For the text-containing cell, return its midpoint in (X, Y) coordinate format. 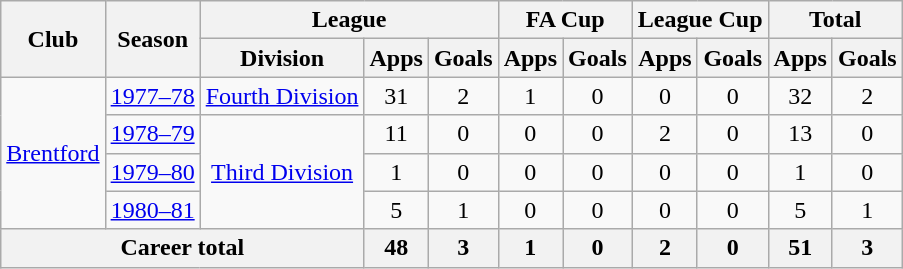
Season (152, 39)
League Cup (700, 20)
Third Division (282, 172)
1980–81 (152, 210)
1977–78 (152, 96)
32 (800, 96)
31 (396, 96)
1979–80 (152, 172)
Brentford (53, 153)
48 (396, 248)
1978–79 (152, 134)
13 (800, 134)
League (349, 20)
FA Cup (565, 20)
Career total (182, 248)
51 (800, 248)
Club (53, 39)
Division (282, 58)
Fourth Division (282, 96)
Total (835, 20)
11 (396, 134)
